Scan for the cell matching the given text and deliver its [x, y] coordinate at center. 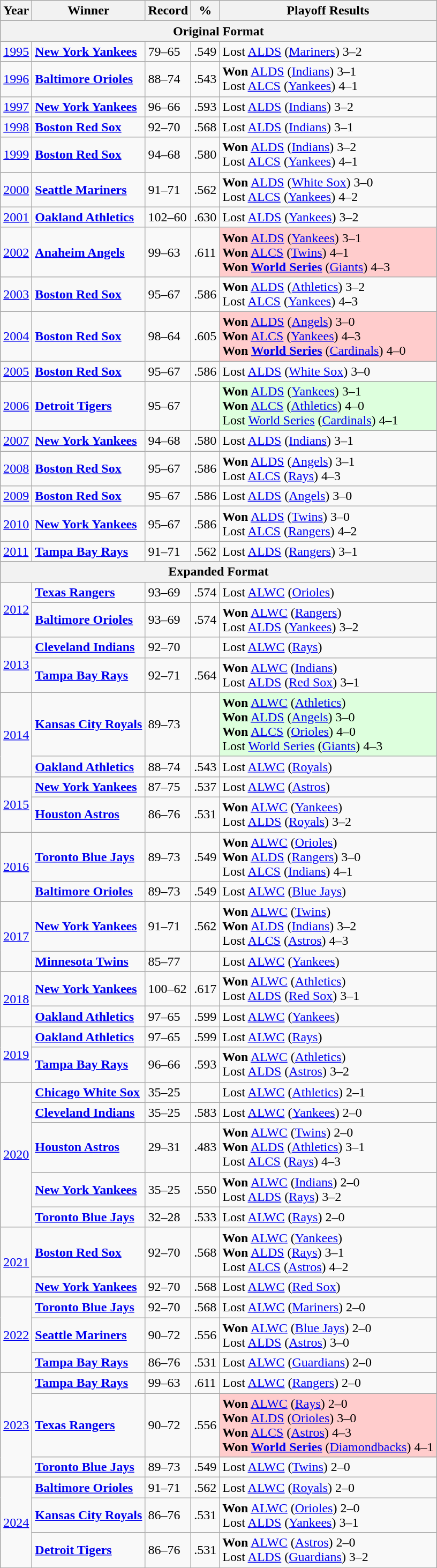
102–60 [168, 217]
Won ALDS (Angels) 3–1Lost ALCS (Rays) 4–3 [328, 468]
Winner [89, 11]
Won ALWC (Twins) 2–0Won ALDS (Athletics) 3–1Lost ALCS (Rays) 4–3 [328, 1147]
2007 [16, 441]
.630 [206, 217]
Won ALDS (Indians) 3–2Lost ALCS (Yankees) 4–1 [328, 154]
2002 [16, 252]
2024 [16, 1522]
2022 [16, 1334]
32–28 [168, 1217]
Lost ALWC (Rangers) 2–0 [328, 1383]
Won ALDS (Athletics) 3–2Lost ALCS (Yankees) 4–3 [328, 294]
Year [16, 11]
Won ALWC (Orioles) 2–0Lost ALDS (Yankees) 3–1 [328, 1515]
98–64 [168, 336]
Won ALWC (Yankees)Lost ALDS (Royals) 3–2 [328, 815]
2018 [16, 999]
2021 [16, 1262]
Lost ALWC (Guardians) 2–0 [328, 1363]
Won ALDS (Angels) 3–0Won ALCS (Yankees) 4–3Won World Series (Cardinals) 4–0 [328, 336]
2016 [16, 867]
2015 [16, 804]
.537 [206, 787]
Lost ALDS (Indians) 3–2 [328, 107]
1996 [16, 79]
Won ALDS (Yankees) 3–1Won ALCS (Athletics) 4–0Lost World Series (Cardinals) 4–1 [328, 406]
Won ALWC (Athletics)Lost ALDS (Red Sox) 3–1 [328, 989]
2010 [16, 524]
Chicago White Sox [89, 1092]
Lost ALDS (Yankees) 3–2 [328, 217]
.533 [206, 1217]
2011 [16, 551]
2012 [16, 610]
Lost ALWC (Red Sox) [328, 1287]
Minnesota Twins [89, 961]
2001 [16, 217]
2023 [16, 1425]
Lost ALWC (Mariners) 2–0 [328, 1307]
2006 [16, 406]
Won ALWC (Athletics)Won ALDS (Angels) 3–0Won ALCS (Orioles) 4–0Lost World Series (Giants) 4–3 [328, 725]
Lost ALDS (Rangers) 3–1 [328, 551]
87–75 [168, 787]
Won ALWC (Yankees)Won ALDS (Rays) 3–1Lost ALCS (Astros) 4–2 [328, 1252]
Won ALDS (White Sox) 3–0Lost ALCS (Yankees) 4–2 [328, 190]
Anaheim Angels [89, 252]
Won ALWC (Blue Jays) 2–0Lost ALDS (Astros) 3–0 [328, 1334]
Lost ALWC (Royals) [328, 766]
Won ALWC (Athletics)Lost ALDS (Astros) 3–2 [328, 1064]
2017 [16, 937]
Record [168, 11]
Won ALDS (Indians) 3–1Lost ALCS (Yankees) 4–1 [328, 79]
79–65 [168, 51]
2008 [16, 468]
Won ALDS (Twins) 3–0Lost ALCS (Rangers) 4–2 [328, 524]
Playoff Results [328, 11]
Won ALDS (Yankees) 3–1Won ALCS (Twins) 4–1Won World Series (Giants) 4–3 [328, 252]
.605 [206, 336]
.483 [206, 1147]
Lost ALWC (Blue Jays) [328, 892]
Lost ALWC (Royals) 2–0 [328, 1488]
Lost ALWC (Yankees) 2–0 [328, 1112]
1995 [16, 51]
92–71 [168, 675]
Lost ALDS (Mariners) 3–2 [328, 51]
Won ALWC (Rays) 2–0Won ALDS (Orioles) 3–0Won ALCS (Astros) 4–3Won World Series (Diamondbacks) 4–1 [328, 1425]
.564 [206, 675]
Lost ALWC (Athletics) 2–1 [328, 1092]
Lost ALWC (Orioles) [328, 592]
2003 [16, 294]
2013 [16, 664]
29–31 [168, 1147]
.550 [206, 1190]
Won ALWC (Astros) 2–0Lost ALDS (Guardians) 3–2 [328, 1550]
Original Format [218, 31]
Won ALWC (Indians)Lost ALDS (Red Sox) 3–1 [328, 675]
Lost ALWC (Astros) [328, 787]
1999 [16, 154]
2000 [16, 190]
.617 [206, 989]
85–77 [168, 961]
Expanded Format [218, 572]
2014 [16, 734]
Won ALWC (Rangers)Lost ALDS (Yankees) 3–2 [328, 619]
% [206, 11]
Won ALWC (Twins)Won ALDS (Indians) 3–2Lost ALCS (Astros) 4–3 [328, 927]
Lost ALDS (Angels) 3–0 [328, 496]
Won ALWC (Indians) 2–0Lost ALDS (Rays) 3–2 [328, 1190]
1997 [16, 107]
Lost ALWC (Twins) 2–0 [328, 1467]
.583 [206, 1112]
2009 [16, 496]
100–62 [168, 989]
Lost ALDS (White Sox) 3–0 [328, 371]
2004 [16, 336]
Lost ALWC (Rays) 2–0 [328, 1217]
2005 [16, 371]
2020 [16, 1154]
1998 [16, 127]
2019 [16, 1055]
Won ALWC (Orioles)Won ALDS (Rangers) 3–0Lost ALCS (Indians) 4–1 [328, 856]
